Capture the cell that displays the provided text and extract its [x, y] central coordinate. 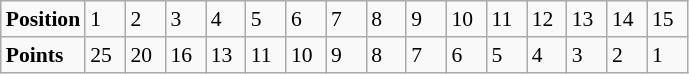
16 [185, 55]
20 [145, 55]
15 [667, 19]
12 [547, 19]
Points [43, 55]
25 [105, 55]
Position [43, 19]
14 [627, 19]
